Output the (x, y) coordinate of the center of the cell containing the given text.  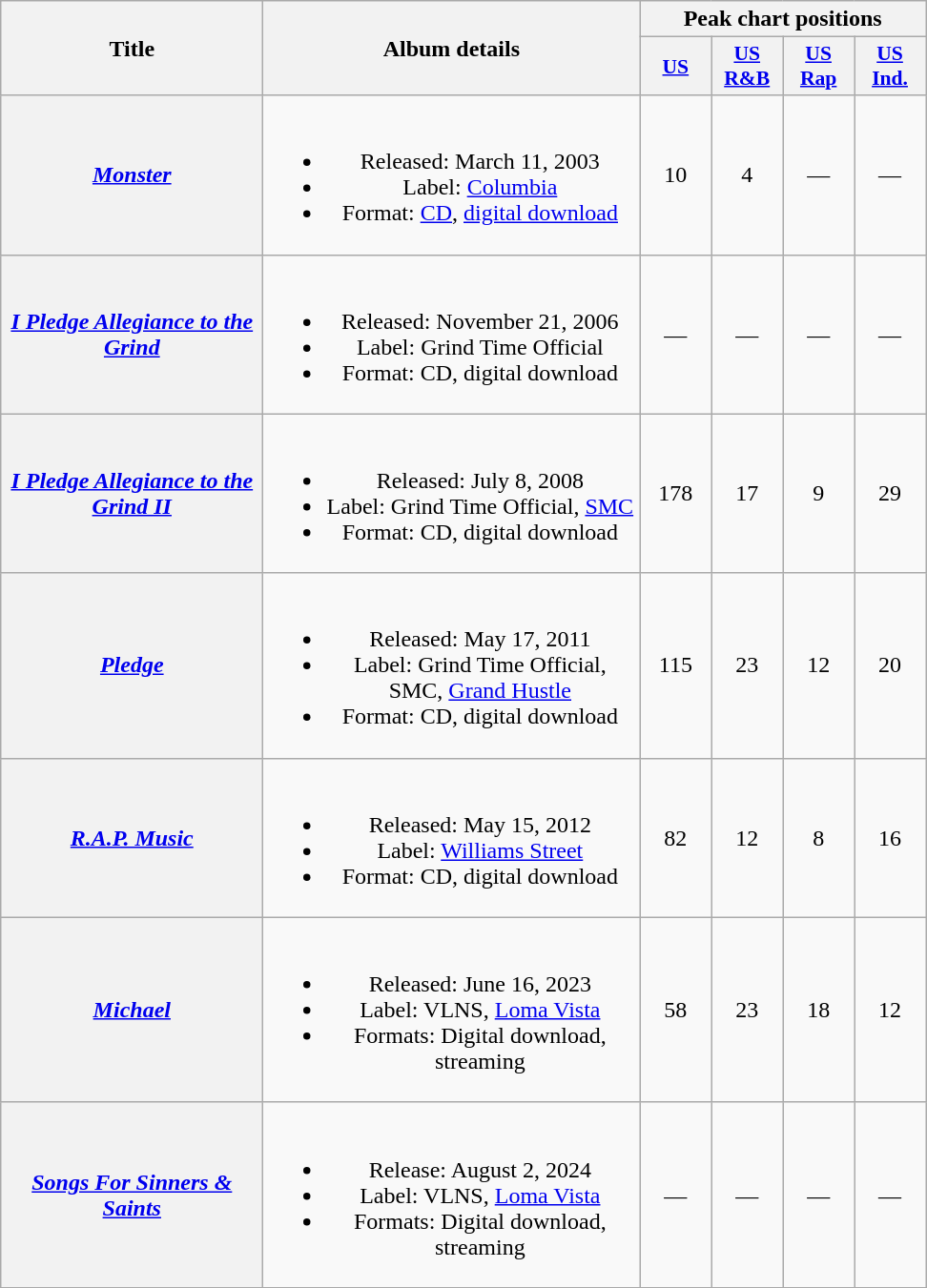
Released: May 17, 2011Label: Grind Time Official, SMC, Grand HustleFormat: CD, digital download (452, 665)
Released: June 16, 2023Label: VLNS, Loma VistaFormats: Digital download, streaming (452, 1010)
Album details (452, 48)
9 (818, 494)
16 (891, 837)
I Pledge Allegiance to the Grind (132, 334)
I Pledge Allegiance to the Grind II (132, 494)
US (675, 67)
Released: May 15, 2012Label: Williams StreetFormat: CD, digital download (452, 837)
R.A.P. Music (132, 837)
Songs For Sinners & Saints (132, 1195)
115 (675, 665)
17 (748, 494)
58 (675, 1010)
10 (675, 175)
Title (132, 48)
29 (891, 494)
Michael (132, 1010)
20 (891, 665)
USR&B (748, 67)
Monster (132, 175)
Release: August 2, 2024Label: VLNS, Loma VistaFormats: Digital download, streaming (452, 1195)
USRap (818, 67)
8 (818, 837)
178 (675, 494)
4 (748, 175)
Peak chart positions (783, 19)
Pledge (132, 665)
18 (818, 1010)
Released: March 11, 2003Label: ColumbiaFormat: CD, digital download (452, 175)
Released: July 8, 2008Label: Grind Time Official, SMCFormat: CD, digital download (452, 494)
Released: November 21, 2006Label: Grind Time OfficialFormat: CD, digital download (452, 334)
82 (675, 837)
USInd. (891, 67)
